Provide the (X, Y) coordinate of the cell's center where the given text is located.  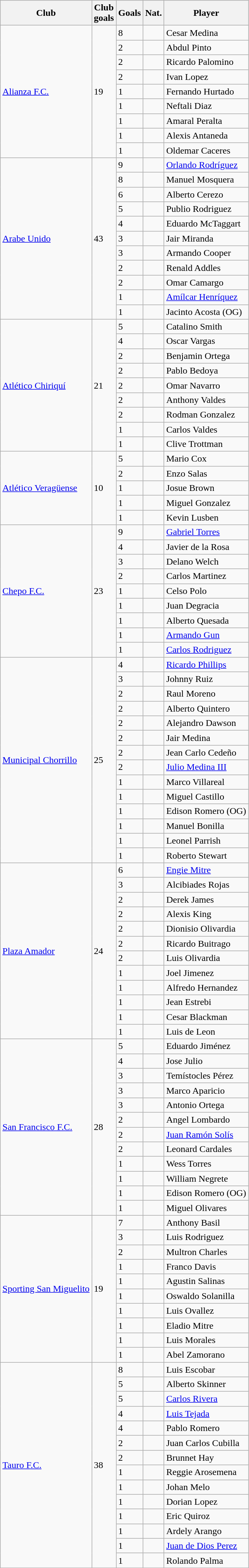
Luis de Leon (206, 1032)
Jean Carlo Cedeño (206, 753)
Abdul Pinto (206, 47)
Johnny Ruiz (206, 679)
Cesar Blackman (206, 1017)
Carlos Martinez (206, 576)
Alejandro Dawson (206, 723)
Oldemar Caceres (206, 150)
Neftali Diaz (206, 106)
Enzo Salas (206, 474)
Oscar Vargas (206, 341)
28 (104, 1127)
Ardely Arango (206, 1531)
24 (104, 951)
10 (104, 488)
Omar Navarro (206, 385)
Antonio Ortega (206, 1105)
Javier de la Rosa (206, 547)
Rolando Palma (206, 1560)
Anthony Valdes (206, 400)
Oswaldo Solanilla (206, 1296)
Luis Rodriguez (206, 1237)
43 (104, 238)
Multron Charles (206, 1252)
Manuel Bonilla (206, 826)
Amaral Peralta (206, 121)
Tauro F.C. (46, 1465)
Juan Degracia (206, 606)
Engie Mitre (206, 870)
23 (104, 591)
Alianza F.C. (46, 92)
Juan Carlos Cubilla (206, 1443)
Miguel Castillo (206, 797)
Catalino Smith (206, 326)
Alberto Quesada (206, 620)
Luis Olivardia (206, 958)
Clubgoals (104, 13)
Eric Quiroz (206, 1516)
Atlético Veragüense (46, 488)
Alexis King (206, 914)
Derek James (206, 900)
Luis Morales (206, 1340)
Alfredo Hernandez (206, 988)
Leonard Cardales (206, 1149)
Sporting San Miguelito (46, 1289)
Player (206, 13)
Dionisio Olivardia (206, 929)
Fernando Hurtado (206, 91)
Celso Polo (206, 591)
Carlos Rodriguez (206, 650)
Alberto Cerezo (206, 194)
Ivan Lopez (206, 77)
Benjamin Ortega (206, 356)
Eduardo McTaggart (206, 224)
Arabe Unido (46, 238)
Josue Brown (206, 488)
Abel Zamorano (206, 1355)
25 (104, 759)
Leonel Parrish (206, 841)
Kevin Lusben (206, 518)
Municipal Chorrillo (46, 759)
Goals (130, 13)
Jean Estrebi (206, 1002)
Wess Torres (206, 1164)
Dorian Lopez (206, 1502)
Ricardo Buitrago (206, 944)
Miguel Gonzalez (206, 503)
Club (46, 13)
Reggie Arosemena (206, 1472)
Chepo F.C. (46, 591)
Nat. (153, 13)
Eladio Mitre (206, 1325)
Publio Rodriguez (206, 209)
Joel Jimenez (206, 973)
Luis Escobar (206, 1370)
Pablo Romero (206, 1428)
Miguel Olivares (206, 1208)
Juan de Dios Perez (206, 1546)
Alberto Skinner (206, 1384)
Marco Aparicio (206, 1090)
Alcibiades Rojas (206, 885)
Orlando Rodríguez (206, 165)
Plaza Amador (46, 951)
38 (104, 1465)
San Francisco F.C. (46, 1127)
Eduardo Jiménez (206, 1046)
Brunnet Hay (206, 1458)
Jair Miranda (206, 238)
Clive Trottman (206, 444)
Mario Cox (206, 459)
Luis Ovallez (206, 1311)
Manuel Mosquera (206, 179)
Armando Cooper (206, 253)
Alexis Antaneda (206, 135)
Ricardo Phillips (206, 664)
Omar Camargo (206, 282)
Angel Lombardo (206, 1120)
Agustin Salinas (206, 1281)
Renald Addles (206, 268)
Johan Melo (206, 1487)
Rodman Gonzalez (206, 414)
Amílcar Henríquez (206, 297)
Pablo Bedoya (206, 370)
Cesar Medina (206, 33)
Gabriel Torres (206, 532)
7 (130, 1223)
21 (104, 385)
Delano Welch (206, 562)
Ricardo Palomino (206, 62)
Juan Ramón Solís (206, 1134)
William Negrete (206, 1179)
Armando Gun (206, 635)
Franco Davis (206, 1267)
Jair Medina (206, 738)
Julio Medina III (206, 767)
Raul Moreno (206, 694)
Anthony Basil (206, 1223)
Jose Julio (206, 1061)
Carlos Rivera (206, 1399)
Jacinto Acosta (OG) (206, 312)
Carlos Valdes (206, 430)
Roberto Stewart (206, 855)
Temístocles Pérez (206, 1076)
Alberto Quintero (206, 709)
Marco Villareal (206, 782)
Luis Tejada (206, 1414)
Atlético Chiriquí (46, 385)
